Return [x, y] of the center of cell containing provided text 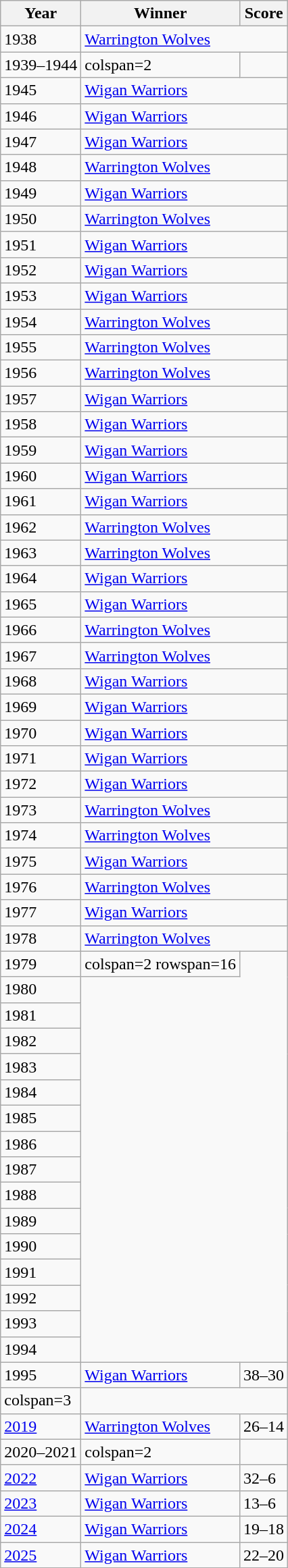
1967 [41, 655]
1946 [41, 116]
1953 [41, 296]
colspan=3 [41, 1401]
1990 [41, 1247]
1949 [41, 193]
1951 [41, 244]
1987 [41, 1170]
1975 [41, 861]
2024 [41, 1529]
1950 [41, 219]
1963 [41, 553]
1983 [41, 1066]
1956 [41, 373]
1982 [41, 1041]
1973 [41, 810]
colspan=2 rowspan=16 [161, 964]
Year [41, 13]
1974 [41, 836]
1989 [41, 1221]
1952 [41, 270]
2019 [41, 1426]
1939–1944 [41, 65]
1984 [41, 1092]
13–6 [264, 1503]
Score [264, 13]
1954 [41, 322]
1994 [41, 1349]
38–30 [264, 1375]
2022 [41, 1478]
1965 [41, 604]
1959 [41, 450]
1977 [41, 913]
2025 [41, 1555]
2023 [41, 1503]
1991 [41, 1272]
1995 [41, 1375]
Winner [161, 13]
1961 [41, 502]
19–18 [264, 1529]
1993 [41, 1324]
26–14 [264, 1426]
1972 [41, 784]
32–6 [264, 1478]
22–20 [264, 1555]
2020–2021 [41, 1452]
1964 [41, 578]
1960 [41, 476]
1966 [41, 630]
1957 [41, 399]
1981 [41, 1015]
1962 [41, 527]
1992 [41, 1298]
1985 [41, 1118]
1955 [41, 348]
1979 [41, 964]
1948 [41, 167]
1947 [41, 142]
1980 [41, 990]
1986 [41, 1144]
1978 [41, 938]
1970 [41, 732]
1945 [41, 90]
1958 [41, 425]
1968 [41, 681]
1988 [41, 1195]
1938 [41, 39]
1971 [41, 759]
1976 [41, 887]
1969 [41, 707]
